Extract the [X, Y] coordinate from the center of the cell holding the provided text.  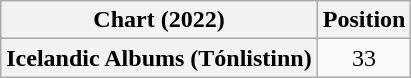
Position [364, 20]
Chart (2022) [159, 20]
33 [364, 58]
Icelandic Albums (Tónlistinn) [159, 58]
